Provide the (X, Y) coordinate of the cell's center where the given text is located.  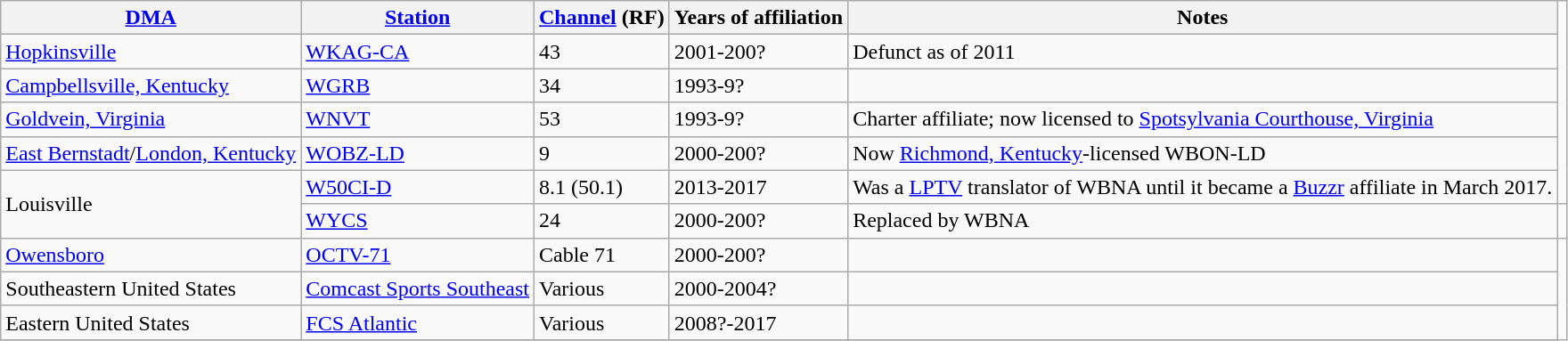
Comcast Sports Southeast (418, 288)
Years of affiliation (758, 18)
Charter affiliate; now licensed to Spotsylvania Courthouse, Virginia (1203, 119)
2001-200? (758, 52)
8.1 (50.1) (602, 187)
Louisville (151, 204)
Hopkinsville (151, 52)
9 (602, 153)
Southeastern United States (151, 288)
Station (418, 18)
Was a LPTV translator of WBNA until it became a Buzzr affiliate in March 2017. (1203, 187)
WGRB (418, 85)
DMA (151, 18)
2008?-2017 (758, 322)
WKAG-CA (418, 52)
OCTV-71 (418, 255)
W50CI-D (418, 187)
Now Richmond, Kentucky-licensed WBON-LD (1203, 153)
Cable 71 (602, 255)
53 (602, 119)
43 (602, 52)
WOBZ-LD (418, 153)
Eastern United States (151, 322)
24 (602, 221)
Notes (1203, 18)
Campbellsville, Kentucky (151, 85)
34 (602, 85)
FCS Atlantic (418, 322)
WYCS (418, 221)
Owensboro (151, 255)
WNVT (418, 119)
Replaced by WBNA (1203, 221)
Goldvein, Virginia (151, 119)
2000-2004? (758, 288)
Defunct as of 2011 (1203, 52)
2013-2017 (758, 187)
East Bernstadt/London, Kentucky (151, 153)
Channel (RF) (602, 18)
